Determine the [x, y] coordinate at the center of the cell enclosing the given text.  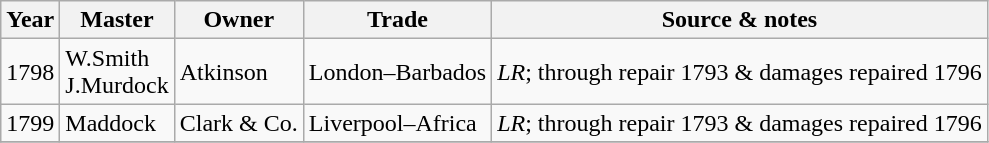
1799 [30, 123]
Trade [397, 20]
Liverpool–Africa [397, 123]
Maddock [117, 123]
London–Barbados [397, 72]
Source & notes [740, 20]
Owner [238, 20]
Atkinson [238, 72]
1798 [30, 72]
Master [117, 20]
Year [30, 20]
W.SmithJ.Murdock [117, 72]
Clark & Co. [238, 123]
